From the cell containing the given text, extract its center point as (X, Y) coordinate. 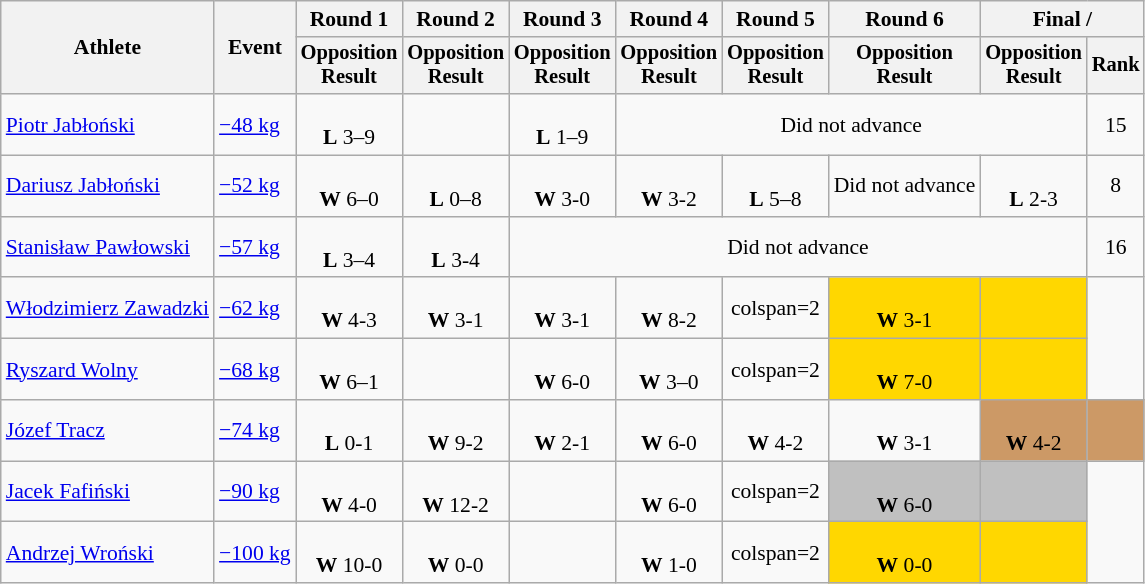
8 (1116, 186)
L 2-3 (1034, 186)
W 7-0 (905, 370)
W 6–0 (350, 186)
Jacek Fafiński (108, 492)
W 4-0 (350, 492)
W 2-1 (562, 430)
−48 kg (255, 124)
W 4-3 (350, 308)
L 1–9 (562, 124)
Włodzimierz Zawadzki (108, 308)
−100 kg (255, 552)
Round 3 (562, 19)
W 10-0 (350, 552)
Athlete (108, 48)
Piotr Jabłoński (108, 124)
Dariusz Jabłoński (108, 186)
L 3-4 (456, 248)
Round 2 (456, 19)
W 1-0 (670, 552)
−74 kg (255, 430)
−57 kg (255, 248)
Ryszard Wolny (108, 370)
15 (1116, 124)
−90 kg (255, 492)
16 (1116, 248)
W 12-2 (456, 492)
L 3–4 (350, 248)
−62 kg (255, 308)
W 3-0 (562, 186)
Andrzej Wroński (108, 552)
Event (255, 48)
Stanisław Pawłowski (108, 248)
L 0–8 (456, 186)
L 3–9 (350, 124)
W 3–0 (670, 370)
L 0-1 (350, 430)
Round 6 (905, 19)
W 6–1 (350, 370)
W 9-2 (456, 430)
Józef Tracz (108, 430)
W 3-2 (670, 186)
−52 kg (255, 186)
−68 kg (255, 370)
Round 5 (776, 19)
Final / (1062, 19)
Rank (1116, 66)
L 5–8 (776, 186)
Round 1 (350, 19)
Round 4 (670, 19)
W 8-2 (670, 308)
